Determine the [x, y] coordinate at the center of the cell enclosing the given text.  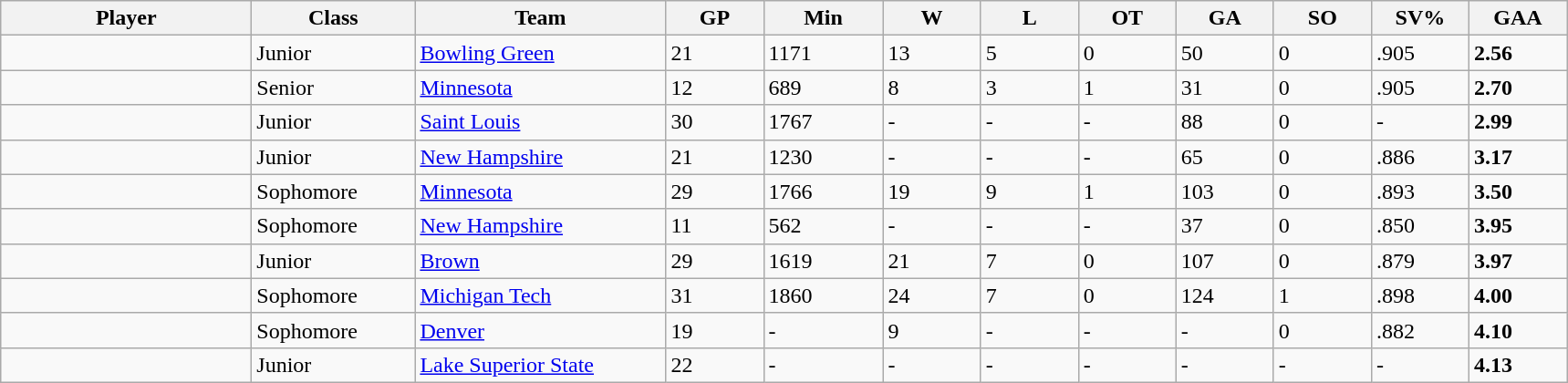
GA [1224, 18]
Class [334, 18]
107 [1224, 261]
Michigan Tech [540, 295]
37 [1224, 226]
689 [823, 88]
1619 [823, 261]
4.10 [1518, 330]
13 [932, 53]
1767 [823, 122]
3.97 [1518, 261]
Denver [540, 330]
Bowling Green [540, 53]
.850 [1419, 226]
562 [823, 226]
1766 [823, 191]
Saint Louis [540, 122]
2.56 [1518, 53]
GAA [1518, 18]
.879 [1419, 261]
Team [540, 18]
12 [715, 88]
3.17 [1518, 157]
1230 [823, 157]
.898 [1419, 295]
2.70 [1518, 88]
SV% [1419, 18]
50 [1224, 53]
4.00 [1518, 295]
4.13 [1518, 365]
8 [932, 88]
.893 [1419, 191]
24 [932, 295]
OT [1127, 18]
.882 [1419, 330]
Senior [334, 88]
5 [1029, 53]
L [1029, 18]
88 [1224, 122]
65 [1224, 157]
2.99 [1518, 122]
3 [1029, 88]
103 [1224, 191]
Player [126, 18]
Min [823, 18]
30 [715, 122]
124 [1224, 295]
1171 [823, 53]
22 [715, 365]
W [932, 18]
3.95 [1518, 226]
3.50 [1518, 191]
11 [715, 226]
Lake Superior State [540, 365]
GP [715, 18]
SO [1323, 18]
.886 [1419, 157]
1860 [823, 295]
Brown [540, 261]
